Output the (X, Y) coordinate of the center of the cell containing the given text.  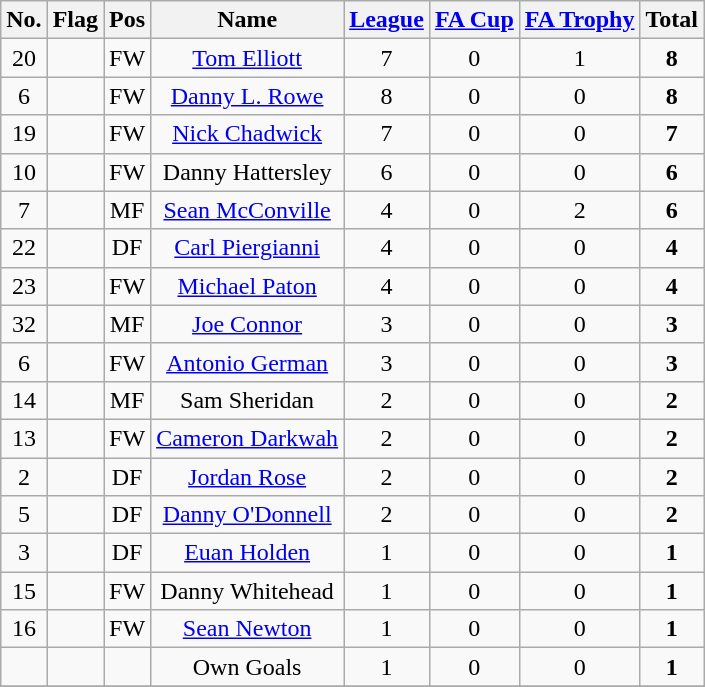
Nick Chadwick (248, 134)
10 (24, 172)
FA Cup (474, 20)
Own Goals (248, 667)
FA Trophy (580, 20)
Danny L. Rowe (248, 96)
Tom Elliott (248, 58)
Pos (128, 20)
20 (24, 58)
Danny O'Donnell (248, 515)
Cameron Darkwah (248, 438)
Euan Holden (248, 553)
Michael Paton (248, 286)
5 (24, 515)
16 (24, 629)
Jordan Rose (248, 477)
Danny Hattersley (248, 172)
15 (24, 591)
19 (24, 134)
23 (24, 286)
Joe Connor (248, 324)
22 (24, 248)
League (387, 20)
Carl Piergianni (248, 248)
Sean McConville (248, 210)
32 (24, 324)
Flag (75, 20)
Sean Newton (248, 629)
Name (248, 20)
Sam Sheridan (248, 400)
Danny Whitehead (248, 591)
Antonio German (248, 362)
14 (24, 400)
Total (672, 20)
13 (24, 438)
No. (24, 20)
